Identify which cell holds the provided text, then report its (x, y) central coordinate. 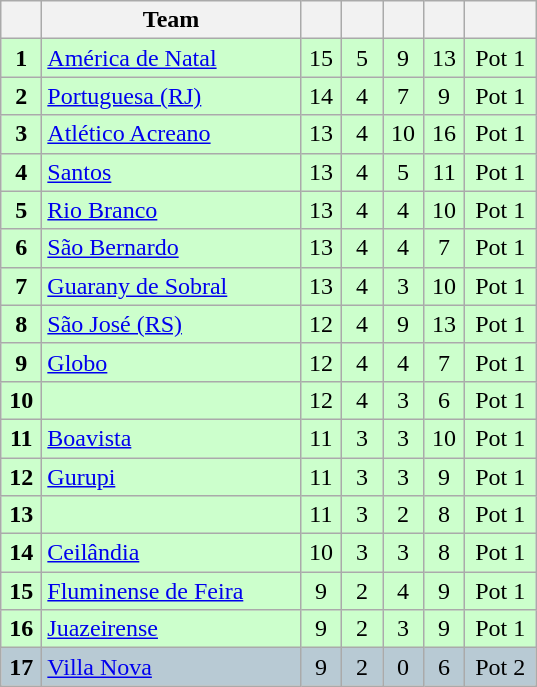
São José (RS) (172, 324)
Team (172, 20)
Ceilândia (172, 553)
São Bernardo (172, 248)
Villa Nova (172, 667)
0 (402, 667)
Guarany de Sobral (172, 286)
América de Natal (172, 58)
Boavista (172, 438)
17 (22, 667)
Portuguesa (RJ) (172, 96)
Juazeirense (172, 629)
Rio Branco (172, 210)
Pot 2 (500, 667)
Fluminense de Feira (172, 591)
Gurupi (172, 477)
Atlético Acreano (172, 134)
Globo (172, 362)
1 (22, 58)
Santos (172, 172)
